Return the [X, Y] coordinate for the center point of the cell that contains the specified text.  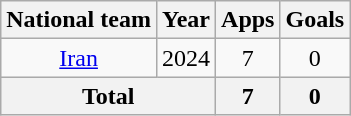
National team [79, 20]
Year [186, 20]
Goals [315, 20]
Apps [248, 20]
Iran [79, 58]
Total [108, 96]
2024 [186, 58]
